For the text-containing cell, return its midpoint in (x, y) coordinate format. 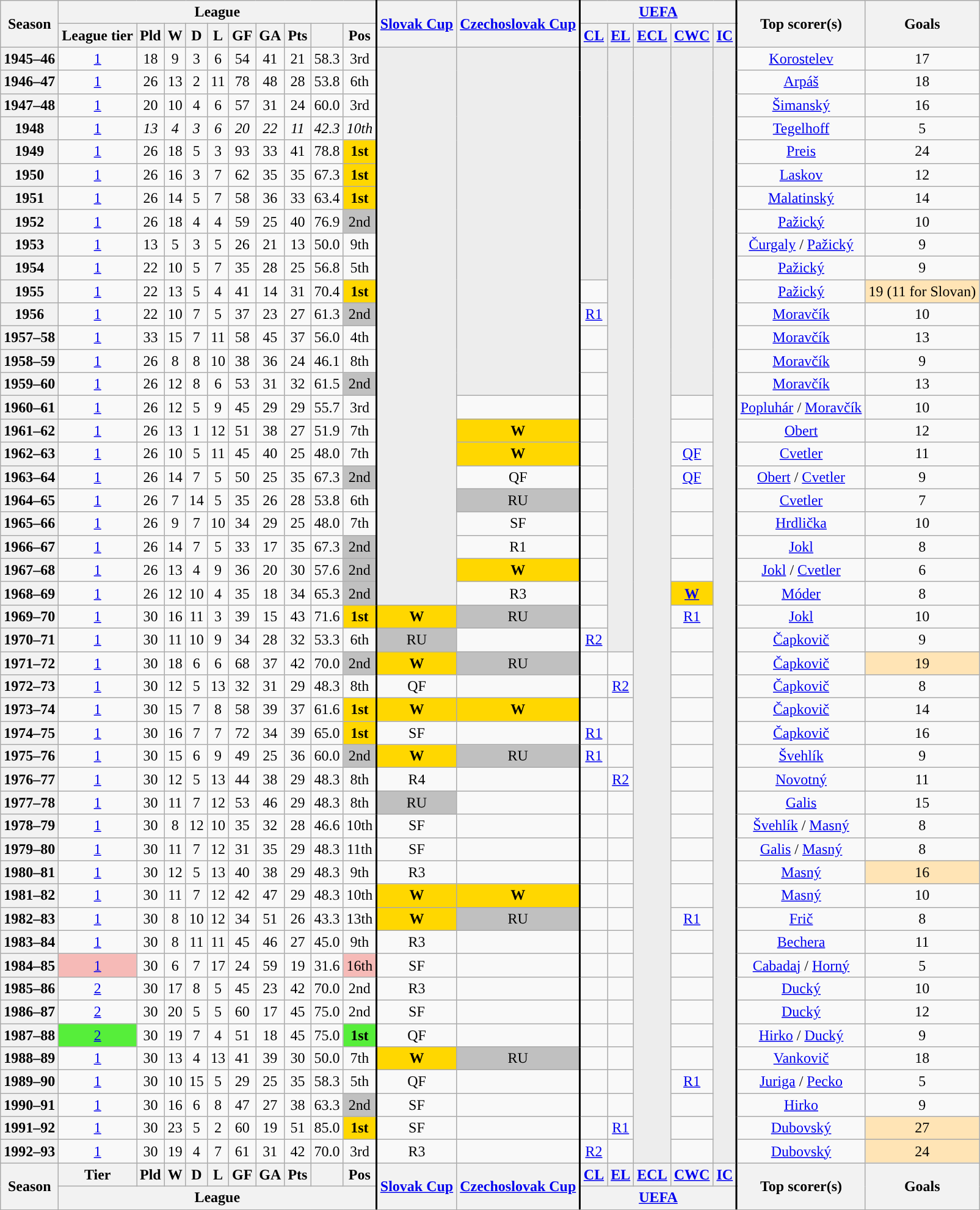
1965–66 (29, 523)
Cabadaj / Horný (800, 965)
Popluhár / Moravčík (800, 407)
1958–59 (29, 361)
57.6 (327, 570)
85.0 (327, 1128)
43.3 (327, 919)
1969–70 (29, 616)
57 (242, 105)
1977–78 (29, 803)
1948 (29, 128)
1962–63 (29, 454)
48 (270, 82)
46.6 (327, 826)
1957–58 (29, 338)
13th (360, 919)
Arpáš (800, 82)
1982–83 (29, 919)
1964–65 (29, 500)
61.5 (327, 384)
65.3 (327, 593)
Laskov (800, 175)
1947–48 (29, 105)
Čurgaly / Pažický (800, 244)
Hirko / Ducký (800, 1035)
43 (298, 616)
63.4 (327, 198)
Obert / Cvetler (800, 477)
65.0 (327, 733)
1986–87 (29, 1011)
1989–90 (29, 1082)
1981–82 (29, 895)
68 (242, 663)
Galis (800, 803)
1978–79 (29, 826)
Juriga / Pecko (800, 1082)
1966–67 (29, 547)
1968–69 (29, 593)
71.6 (327, 616)
1970–71 (29, 640)
1985–86 (29, 988)
54 (242, 59)
19 (11 for Slovan) (922, 291)
1972–73 (29, 687)
Švehlík (800, 756)
1954 (29, 268)
1967–68 (29, 570)
93 (242, 151)
Hrdlička (800, 523)
Vankovič (800, 1059)
Švehlík / Masný (800, 826)
55.7 (327, 407)
49 (242, 756)
Korostelev (800, 59)
Malatinský (800, 198)
Hirko (800, 1105)
50 (242, 477)
62 (242, 175)
61 (242, 1151)
1990–91 (29, 1105)
78 (242, 82)
1975–76 (29, 756)
76.9 (327, 221)
Frič (800, 919)
Obert (800, 431)
11th (360, 849)
4th (360, 338)
1987–88 (29, 1035)
63.3 (327, 1105)
31.6 (327, 965)
Šimanský (800, 105)
1973–74 (29, 710)
1974–75 (29, 733)
League tier (98, 35)
1991–92 (29, 1128)
1971–72 (29, 663)
56.0 (327, 338)
1955 (29, 291)
1949 (29, 151)
Novotný (800, 779)
1953 (29, 244)
61.6 (327, 710)
R4 (416, 779)
1988–89 (29, 1059)
1950 (29, 175)
42.3 (327, 128)
Preis (800, 151)
1956 (29, 315)
16th (360, 965)
72 (242, 733)
Tegelhoff (800, 128)
Jokl / Cvetler (800, 570)
1960–61 (29, 407)
78.8 (327, 151)
1979–80 (29, 849)
56.8 (327, 268)
1951 (29, 198)
1952 (29, 221)
46.1 (327, 361)
1961–62 (29, 431)
Galis / Masný (800, 849)
70.4 (327, 291)
53.3 (327, 640)
Tier (98, 1175)
1976–77 (29, 779)
1959–60 (29, 384)
1963–64 (29, 477)
61.3 (327, 315)
1946–47 (29, 82)
1992–93 (29, 1151)
Bechera (800, 942)
Móder (800, 593)
45.0 (327, 942)
1980–81 (29, 872)
1984–85 (29, 965)
51.9 (327, 431)
44 (242, 779)
1945–46 (29, 59)
1983–84 (29, 942)
